Extract the (x, y) coordinate from the center of the cell holding the provided text.  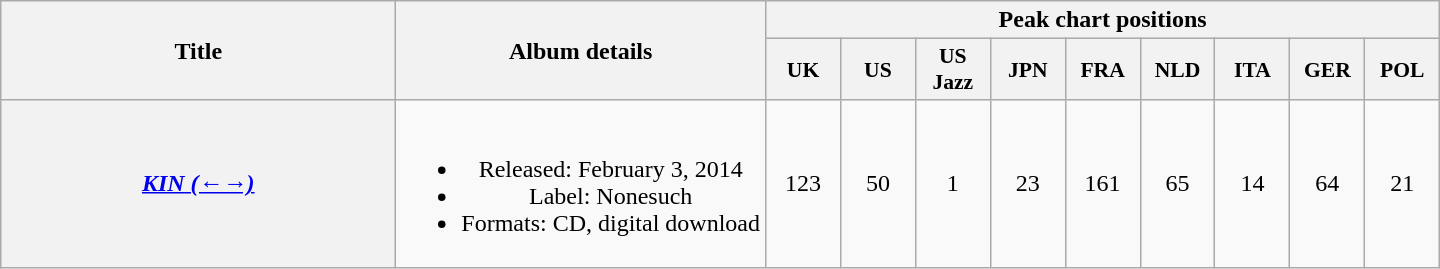
USJazz (952, 70)
POL (1402, 70)
64 (1328, 184)
50 (878, 184)
US (878, 70)
123 (804, 184)
FRA (1102, 70)
161 (1102, 184)
Peak chart positions (1103, 20)
GER (1328, 70)
1 (952, 184)
Released: February 3, 2014Label: NonesuchFormats: CD, digital download (581, 184)
21 (1402, 184)
14 (1252, 184)
Title (198, 50)
ITA (1252, 70)
Album details (581, 50)
UK (804, 70)
JPN (1028, 70)
23 (1028, 184)
KIN (←→) (198, 184)
NLD (1178, 70)
65 (1178, 184)
